Output the (X, Y) coordinate of the center of the cell containing the given text.  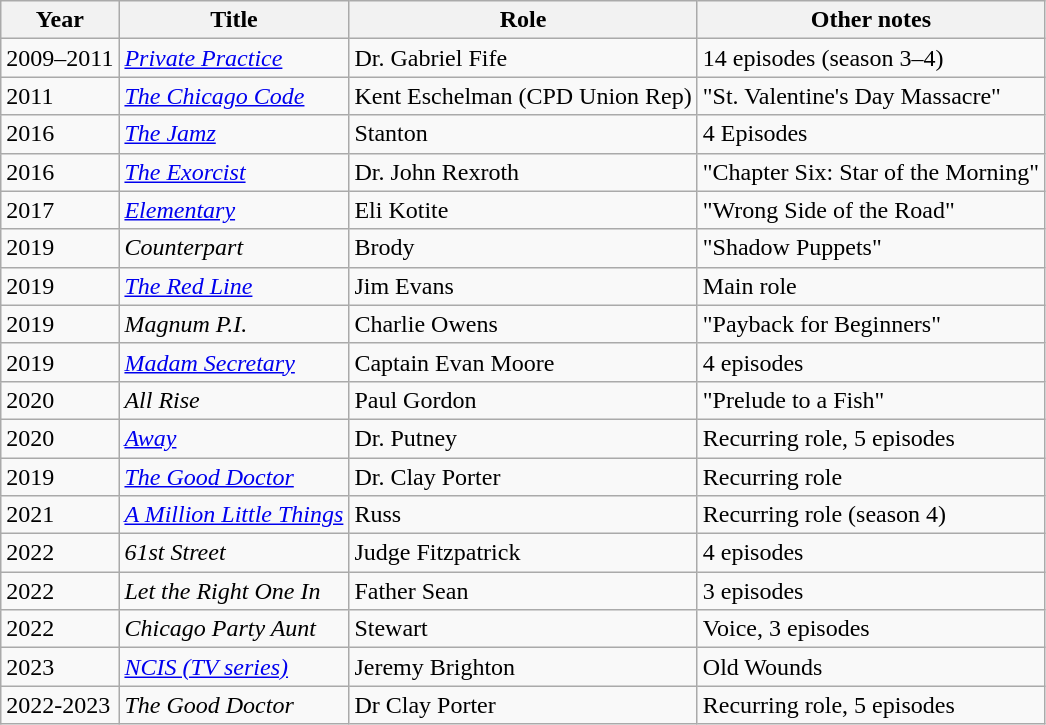
"St. Valentine's Day Massacre" (870, 96)
Dr. Gabriel Fife (523, 58)
Dr. Clay Porter (523, 477)
NCIS (TV series) (234, 667)
Role (523, 20)
Chicago Party Aunt (234, 629)
14 episodes (season 3–4) (870, 58)
Stewart (523, 629)
Main role (870, 286)
2011 (60, 96)
Other notes (870, 20)
2023 (60, 667)
All Rise (234, 400)
61st Street (234, 553)
Kent Eschelman (CPD Union Rep) (523, 96)
Let the Right One In (234, 591)
Captain Evan Moore (523, 362)
Brody (523, 248)
Dr Clay Porter (523, 705)
"Payback for Beginners" (870, 324)
Dr. John Rexroth (523, 172)
Recurring role (870, 477)
Year (60, 20)
2021 (60, 515)
"Prelude to a Fish" (870, 400)
The Jamz (234, 134)
2017 (60, 210)
Madam Secretary (234, 362)
"Chapter Six: Star of the Morning" (870, 172)
Elementary (234, 210)
"Wrong Side of the Road" (870, 210)
2009–2011 (60, 58)
Paul Gordon (523, 400)
Magnum P.I. (234, 324)
The Chicago Code (234, 96)
Recurring role (season 4) (870, 515)
The Red Line (234, 286)
Private Practice (234, 58)
Russ (523, 515)
The Exorcist (234, 172)
Dr. Putney (523, 438)
3 episodes (870, 591)
4 Episodes (870, 134)
Title (234, 20)
Old Wounds (870, 667)
Judge Fitzpatrick (523, 553)
Charlie Owens (523, 324)
Jim Evans (523, 286)
Counterpart (234, 248)
Stanton (523, 134)
"Shadow Puppets" (870, 248)
Away (234, 438)
A Million Little Things (234, 515)
Voice, 3 episodes (870, 629)
Father Sean (523, 591)
Jeremy Brighton (523, 667)
2022-2023 (60, 705)
Eli Kotite (523, 210)
